Output the [X, Y] coordinate of the center of the cell containing the given text.  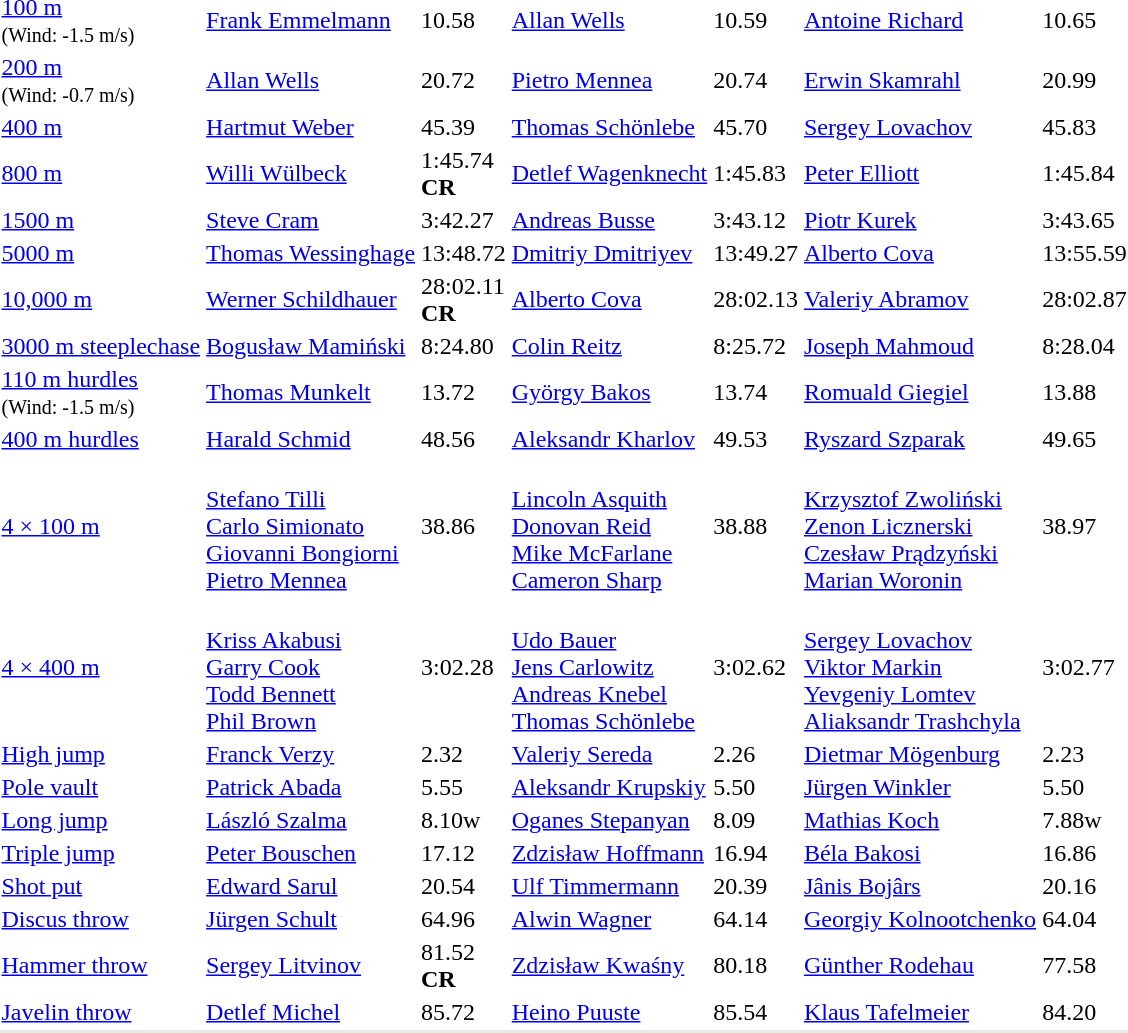
Aleksandr Krupskiy [610, 787]
8.09 [756, 820]
Joseph Mahmoud [920, 346]
13:49.27 [756, 253]
Mathias Koch [920, 820]
Ulf Timmermann [610, 886]
Franck Verzy [311, 754]
Piotr Kurek [920, 220]
Bogusław Mamiński [311, 346]
1:45.83 [756, 174]
13.74 [756, 392]
Oganes Stepanyan [610, 820]
Dietmar Mögenburg [920, 754]
Sergey Lovachov [920, 127]
Andreas Busse [610, 220]
Ryszard Szparak [920, 439]
Sergey Litvinov [311, 966]
48.56 [464, 439]
20.74 [756, 80]
György Bakos [610, 392]
800 m [101, 174]
Erwin Skamrahl [920, 80]
400 m hurdles [101, 439]
Javelin throw [101, 1012]
4 × 400 m [101, 667]
110 m hurdles(Wind: -1.5 m/s) [101, 392]
3000 m steeplechase [101, 346]
Valeriy Abramov [920, 300]
10,000 m [101, 300]
1500 m [101, 220]
Zdzisław Kwaśny [610, 966]
Dmitriy Dmitriyev [610, 253]
Long jump [101, 820]
Allan Wells [311, 80]
László Szalma [311, 820]
High jump [101, 754]
16.94 [756, 853]
Colin Reitz [610, 346]
Peter Elliott [920, 174]
Edward Sarul [311, 886]
45.70 [756, 127]
Thomas Schönlebe [610, 127]
Thomas Wessinghage [311, 253]
38.86 [464, 526]
Triple jump [101, 853]
38.88 [756, 526]
3:02.62 [756, 667]
64.14 [756, 919]
20.54 [464, 886]
Valeriy Sereda [610, 754]
Steve Cram [311, 220]
Udo BauerJens CarlowitzAndreas KnebelThomas Schönlebe [610, 667]
Sergey LovachovViktor MarkinYevgeniy LomtevAliaksandr Trashchyla [920, 667]
Willi Wülbeck [311, 174]
Lincoln AsquithDonovan ReidMike McFarlaneCameron Sharp [610, 526]
Zdzisław Hoffmann [610, 853]
Hartmut Weber [311, 127]
Kriss AkabusiGarry CookTodd BennettPhil Brown [311, 667]
Heino Puuste [610, 1012]
Werner Schildhauer [311, 300]
Klaus Tafelmeier [920, 1012]
Jürgen Winkler [920, 787]
Pietro Mennea [610, 80]
85.54 [756, 1012]
20.72 [464, 80]
Hammer throw [101, 966]
4 × 100 m [101, 526]
Thomas Munkelt [311, 392]
Peter Bouschen [311, 853]
Patrick Abada [311, 787]
Pole vault [101, 787]
80.18 [756, 966]
8.10w [464, 820]
1:45.74CR [464, 174]
Krzysztof ZwolińskiZenon LicznerskiCzesław PrądzyńskiMarian Woronin [920, 526]
20.39 [756, 886]
28:02.13 [756, 300]
Detlef Michel [311, 1012]
Georgiy Kolnootchenko [920, 919]
81.52CR [464, 966]
28:02.11CR [464, 300]
Jürgen Schult [311, 919]
45.39 [464, 127]
2.26 [756, 754]
49.53 [756, 439]
13:48.72 [464, 253]
200 m(Wind: -0.7 m/s) [101, 80]
64.96 [464, 919]
85.72 [464, 1012]
5.50 [756, 787]
3:43.12 [756, 220]
3:02.28 [464, 667]
Alwin Wagner [610, 919]
Discus throw [101, 919]
8:24.80 [464, 346]
400 m [101, 127]
5.55 [464, 787]
2.32 [464, 754]
5000 m [101, 253]
Shot put [101, 886]
3:42.27 [464, 220]
Harald Schmid [311, 439]
17.12 [464, 853]
8:25.72 [756, 346]
Romuald Giegiel [920, 392]
13.72 [464, 392]
Günther Rodehau [920, 966]
Jânis Bojârs [920, 886]
Aleksandr Kharlov [610, 439]
Stefano TilliCarlo SimionatoGiovanni BongiorniPietro Mennea [311, 526]
Béla Bakosi [920, 853]
Detlef Wagenknecht [610, 174]
